Locate the cell with the specified text and output its (X, Y) center coordinate. 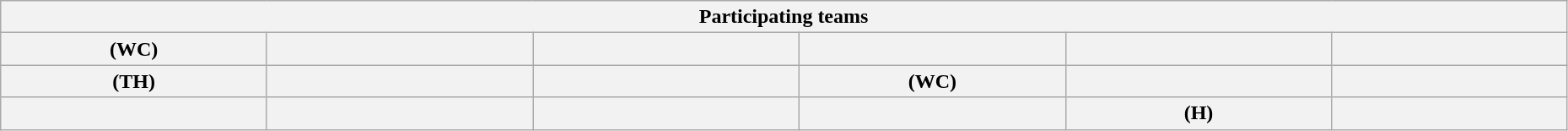
(TH) (134, 81)
Participating teams (784, 17)
(H) (1199, 113)
